Detect which cell encompasses the target text, then output its [X, Y] center coordinate. 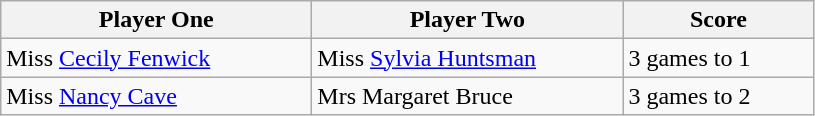
Miss Sylvia Huntsman [468, 58]
Mrs Margaret Bruce [468, 96]
Player One [156, 20]
3 games to 2 [718, 96]
Player Two [468, 20]
3 games to 1 [718, 58]
Miss Cecily Fenwick [156, 58]
Miss Nancy Cave [156, 96]
Score [718, 20]
